Scan for the cell matching the given text and deliver its [X, Y] coordinate at center. 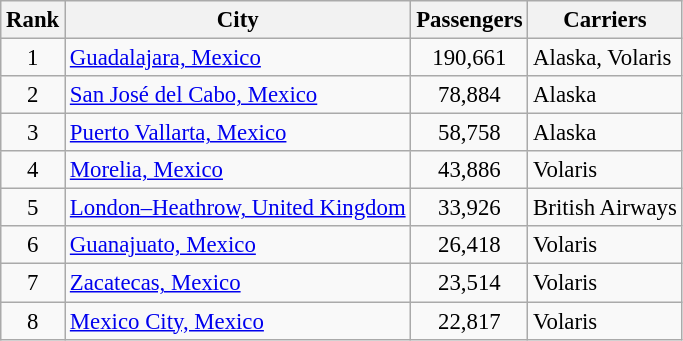
23,514 [470, 283]
Mexico City, Mexico [238, 321]
Alaska, Volaris [605, 58]
2 [33, 95]
8 [33, 321]
City [238, 20]
43,886 [470, 170]
Rank [33, 20]
26,418 [470, 245]
1 [33, 58]
London–Heathrow, United Kingdom [238, 208]
3 [33, 133]
7 [33, 283]
San José del Cabo, Mexico [238, 95]
Puerto Vallarta, Mexico [238, 133]
Guadalajara, Mexico [238, 58]
British Airways [605, 208]
58,758 [470, 133]
78,884 [470, 95]
22,817 [470, 321]
Carriers [605, 20]
Morelia, Mexico [238, 170]
4 [33, 170]
33,926 [470, 208]
5 [33, 208]
Zacatecas, Mexico [238, 283]
190,661 [470, 58]
Guanajuato, Mexico [238, 245]
Passengers [470, 20]
6 [33, 245]
